Provide the [X, Y] coordinate of the cell's center where the given text is located.  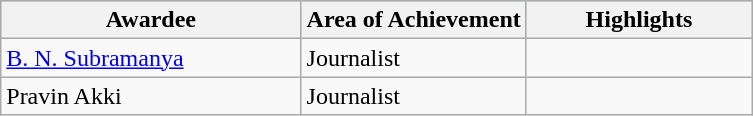
Area of Achievement [414, 20]
B. N. Subramanya [151, 58]
Awardee [151, 20]
Highlights [638, 20]
Pravin Akki [151, 96]
